Return the [X, Y] coordinate for the center point of the cell that contains the specified text.  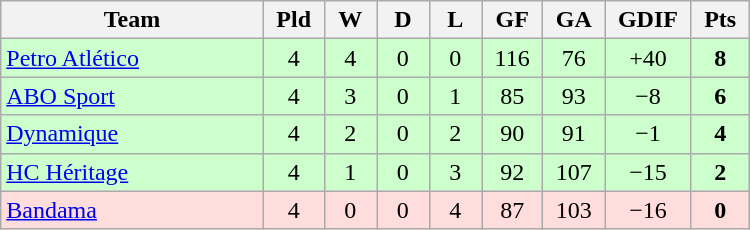
8 [720, 58]
Team [132, 20]
103 [574, 210]
87 [512, 210]
W [350, 20]
Bandama [132, 210]
116 [512, 58]
Dynamique [132, 134]
−15 [648, 172]
−16 [648, 210]
93 [574, 96]
76 [574, 58]
107 [574, 172]
GDIF [648, 20]
85 [512, 96]
D [403, 20]
6 [720, 96]
92 [512, 172]
−1 [648, 134]
HC Héritage [132, 172]
+40 [648, 58]
GA [574, 20]
Pld [294, 20]
L [455, 20]
GF [512, 20]
−8 [648, 96]
90 [512, 134]
ABO Sport [132, 96]
Pts [720, 20]
91 [574, 134]
Petro Atlético [132, 58]
